For the text-containing cell, return its midpoint in [x, y] coordinate format. 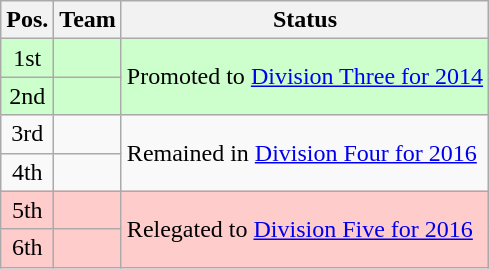
4th [28, 172]
Remained in Division Four for 2016 [304, 153]
Relegated to Division Five for 2016 [304, 229]
5th [28, 210]
Pos. [28, 20]
6th [28, 248]
Team [88, 20]
Promoted to Division Three for 2014 [304, 77]
Status [304, 20]
2nd [28, 96]
1st [28, 58]
3rd [28, 134]
